Output the [X, Y] coordinate of the center of the cell containing the given text.  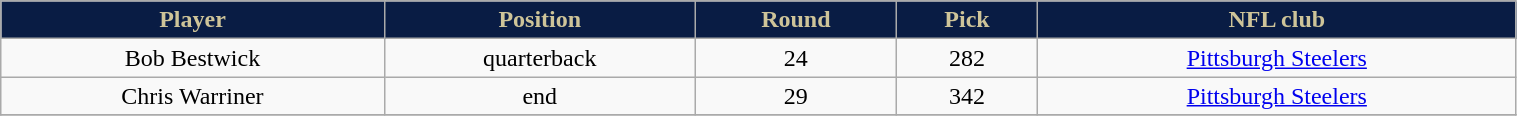
24 [796, 58]
Player [193, 20]
NFL club [1276, 20]
282 [966, 58]
Pick [966, 20]
quarterback [540, 58]
Position [540, 20]
342 [966, 96]
Chris Warriner [193, 96]
29 [796, 96]
Bob Bestwick [193, 58]
Round [796, 20]
end [540, 96]
